Capture the cell that displays the provided text and extract its (x, y) central coordinate. 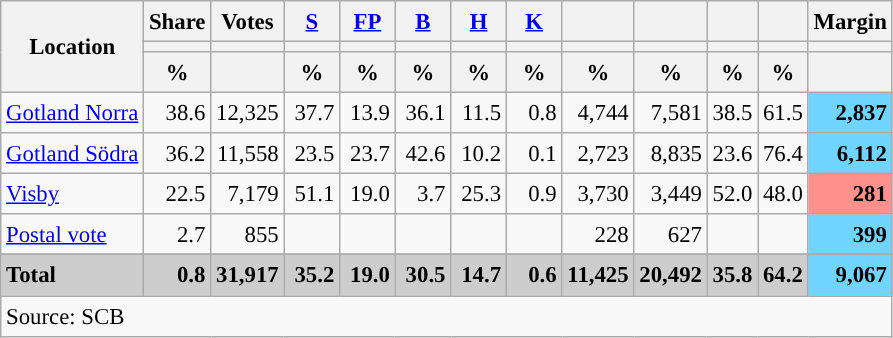
38.5 (732, 114)
7,581 (670, 114)
37.7 (312, 114)
10.2 (479, 154)
36.2 (178, 154)
61.5 (783, 114)
25.3 (479, 194)
35.2 (312, 276)
3.7 (423, 194)
30.5 (423, 276)
0.9 (534, 194)
35.8 (732, 276)
3,449 (670, 194)
12,325 (248, 114)
S (312, 22)
K (534, 22)
36.1 (423, 114)
H (479, 22)
Gotland Södra (72, 154)
14.7 (479, 276)
Postal vote (72, 234)
Total (72, 276)
76.4 (783, 154)
Votes (248, 22)
31,917 (248, 276)
228 (598, 234)
22.5 (178, 194)
399 (850, 234)
7,179 (248, 194)
20,492 (670, 276)
627 (670, 234)
0.1 (534, 154)
FP (368, 22)
51.1 (312, 194)
23.5 (312, 154)
2,723 (598, 154)
52.0 (732, 194)
6,112 (850, 154)
Location (72, 47)
42.6 (423, 154)
0.6 (534, 276)
23.6 (732, 154)
2.7 (178, 234)
48.0 (783, 194)
Margin (850, 22)
B (423, 22)
Visby (72, 194)
13.9 (368, 114)
4,744 (598, 114)
2,837 (850, 114)
281 (850, 194)
64.2 (783, 276)
855 (248, 234)
23.7 (368, 154)
8,835 (670, 154)
11,425 (598, 276)
Gotland Norra (72, 114)
11.5 (479, 114)
9,067 (850, 276)
11,558 (248, 154)
3,730 (598, 194)
38.6 (178, 114)
Share (178, 22)
Source: SCB (446, 316)
